Extract the [X, Y] coordinate from the center of the cell holding the provided text.  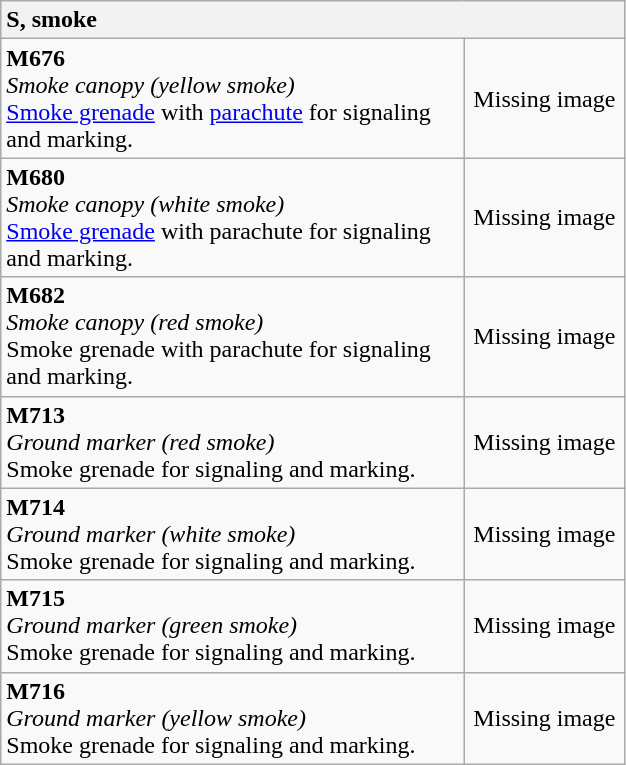
M716Ground marker (yellow smoke)Smoke grenade for signaling and marking. [232, 718]
M682Smoke canopy (red smoke)Smoke grenade with parachute for signaling and marking. [232, 336]
M680Smoke canopy (white smoke)Smoke grenade with parachute for signaling and marking. [232, 218]
M713Ground marker (red smoke)Smoke grenade for signaling and marking. [232, 442]
S, smoke [313, 20]
M714Ground marker (white smoke)Smoke grenade for signaling and marking. [232, 534]
M715Ground marker (green smoke)Smoke grenade for signaling and marking. [232, 626]
M676Smoke canopy (yellow smoke)Smoke grenade with parachute for signaling and marking. [232, 98]
